Find where the given text appears and provide that cell's center as [x, y] coordinate. 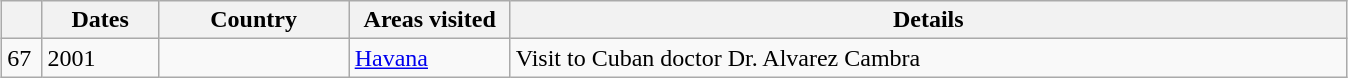
2001 [100, 58]
Areas visited [430, 20]
Visit to Cuban doctor Dr. Alvarez Cambra [928, 58]
Dates [100, 20]
Havana [430, 58]
67 [22, 58]
Country [254, 20]
Details [928, 20]
